Identify which cell holds the provided text, then report its [X, Y] central coordinate. 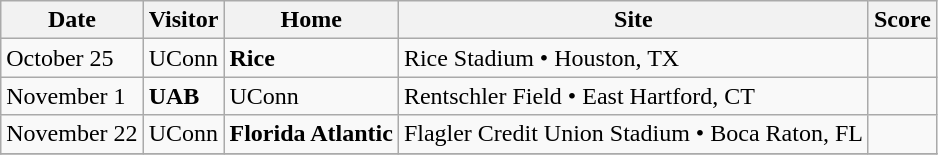
Flagler Credit Union Stadium • Boca Raton, FL [633, 134]
Rentschler Field • East Hartford, CT [633, 96]
UAB [184, 96]
November 1 [72, 96]
Visitor [184, 20]
Rice Stadium • Houston, TX [633, 58]
Score [902, 20]
Site [633, 20]
Rice [311, 58]
October 25 [72, 58]
November 22 [72, 134]
Florida Atlantic [311, 134]
Date [72, 20]
Home [311, 20]
